Provide the (x, y) coordinate of the cell's center where the given text is located.  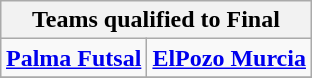
Teams qualified to Final (156, 20)
ElPozo Murcia (230, 58)
Palma Futsal (73, 58)
